Determine the (X, Y) coordinate at the center of the cell enclosing the given text.  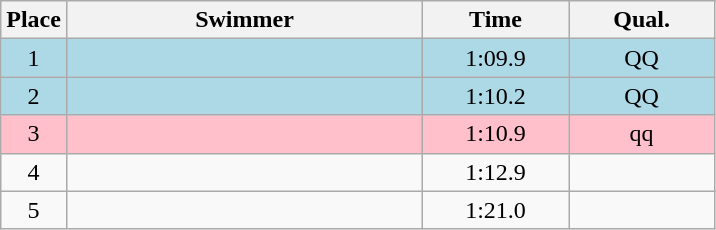
Swimmer (244, 20)
1:10.2 (496, 96)
Qual. (642, 20)
Place (34, 20)
1:12.9 (496, 172)
1:09.9 (496, 58)
Time (496, 20)
2 (34, 96)
5 (34, 210)
qq (642, 134)
3 (34, 134)
1:21.0 (496, 210)
4 (34, 172)
1 (34, 58)
1:10.9 (496, 134)
